Determine the (x, y) coordinate at the center of the cell enclosing the given text.  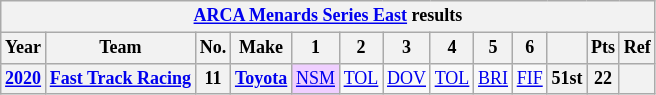
ARCA Menards Series East results (328, 16)
Toyota (262, 78)
Pts (604, 48)
Make (262, 48)
Team (120, 48)
3 (407, 48)
FIF (530, 78)
1 (316, 48)
5 (494, 48)
6 (530, 48)
Year (24, 48)
NSM (316, 78)
2020 (24, 78)
4 (452, 48)
51st (567, 78)
11 (212, 78)
Ref (637, 48)
BRI (494, 78)
22 (604, 78)
2 (360, 48)
No. (212, 48)
DOV (407, 78)
Fast Track Racing (120, 78)
